Find where the given text appears and provide that cell's center as (x, y) coordinate. 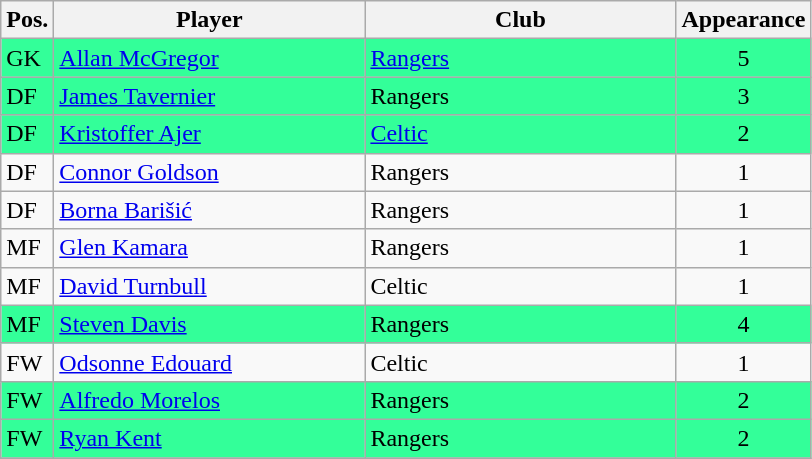
Player (210, 20)
Allan McGregor (210, 58)
Pos. (28, 20)
Appearance (744, 20)
GK (28, 58)
Glen Kamara (210, 248)
Steven Davis (210, 324)
Odsonne Edouard (210, 362)
Connor Goldson (210, 172)
Kristoffer Ajer (210, 134)
5 (744, 58)
3 (744, 96)
Alfredo Morelos (210, 400)
4 (744, 324)
David Turnbull (210, 286)
Ryan Kent (210, 438)
Borna Barišić (210, 210)
James Tavernier (210, 96)
Club (520, 20)
